Identify which cell holds the provided text, then report its (X, Y) central coordinate. 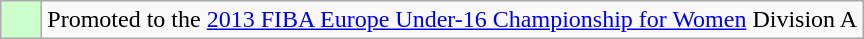
Promoted to the 2013 FIBA Europe Under-16 Championship for Women Division A (452, 20)
